Search for the cell housing the specified text and yield its (x, y) center coordinate. 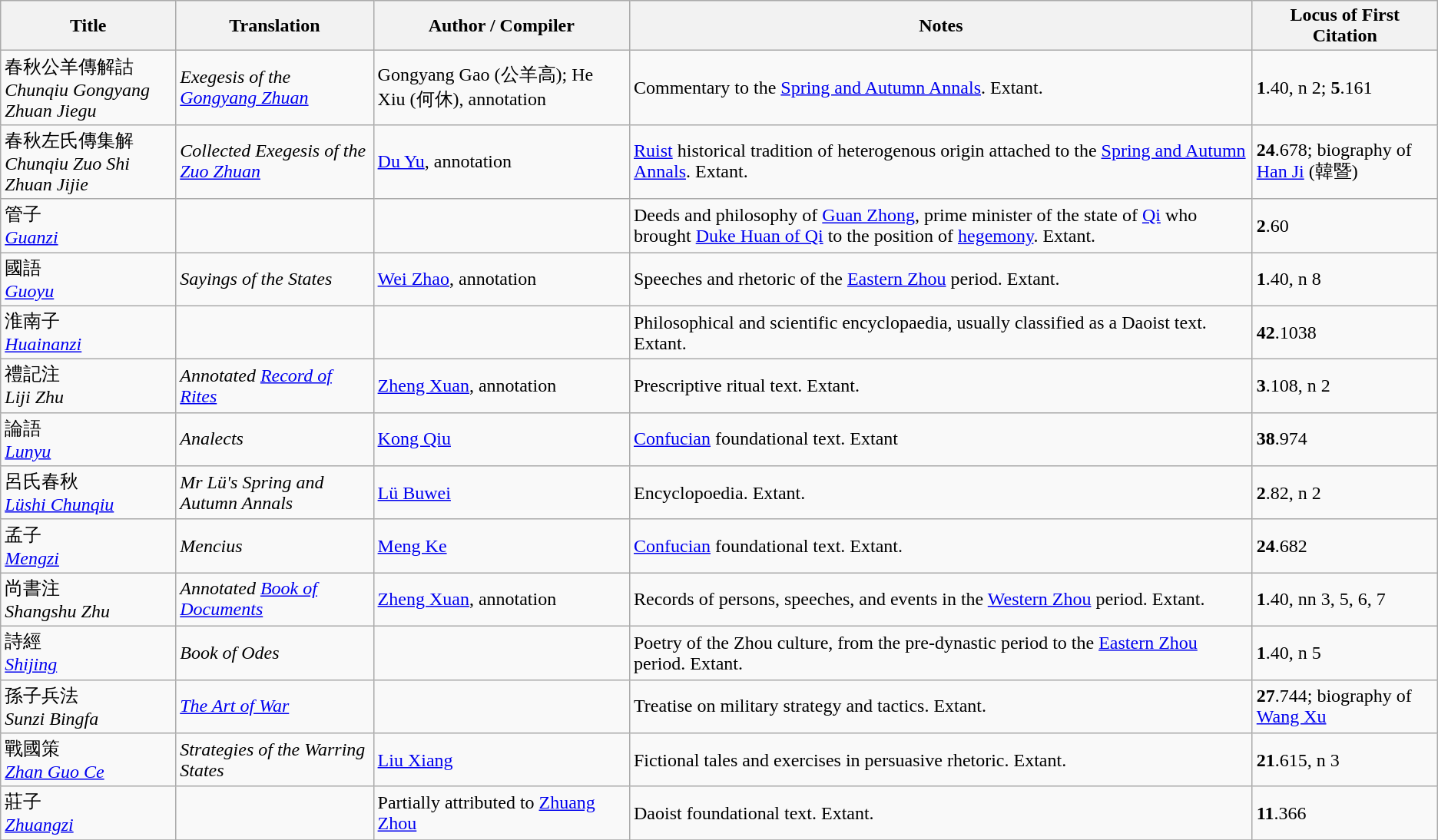
Notes (940, 26)
Poetry of the Zhou culture, from the pre-dynastic period to the Eastern Zhou period. Extant. (940, 653)
Fictional tales and exercises in persuasive rhetoric. Extant. (940, 760)
Strategies of the Warring States (275, 760)
Wei Zhao, annotation (501, 279)
Annotated Book of Documents (275, 600)
1.40, n 5 (1344, 653)
Mr Lü's Spring and Autumn Annals (275, 493)
國語 Guoyu (88, 279)
莊子 Zhuangzi (88, 813)
禮記注 Liji Zhu (88, 386)
2.82, n 2 (1344, 493)
Treatise on military strategy and tactics. Extant. (940, 706)
Confucian foundational text. Extant (940, 439)
Du Yu, annotation (501, 161)
Philosophical and scientific encyclopaedia, usually classified as a Daoist text. Extant. (940, 332)
Kong Qiu (501, 439)
42.1038 (1344, 332)
Translation (275, 26)
Prescriptive ritual text. Extant. (940, 386)
1.40, n 8 (1344, 279)
戰國策 Zhan Guo Ce (88, 760)
Exegesis of the Gongyang Zhuan (275, 88)
Commentary to the Spring and Autumn Annals. Extant. (940, 88)
Speeches and rhetoric of the Eastern Zhou period. Extant. (940, 279)
管子 Guanzi (88, 226)
21.615, n 3 (1344, 760)
Daoist foundational text. Extant. (940, 813)
38.974 (1344, 439)
11.366 (1344, 813)
Confucian foundational text. Extant. (940, 546)
春秋左氏傳集解 Chunqiu Zuo Shi Zhuan Jijie (88, 161)
孫子兵法 Sunzi Bingfa (88, 706)
Partially attributed to Zhuang Zhou (501, 813)
孟子 Mengzi (88, 546)
春秋公羊傳解詁 Chunqiu Gongyang Zhuan Jiegu (88, 88)
Gongyang Gao (公羊高); He Xiu (何休), annotation (501, 88)
論語 Lunyu (88, 439)
呂氏春秋 Lüshi Chunqiu (88, 493)
Records of persons, speeches, and events in the Western Zhou period. Extant. (940, 600)
Collected Exegesis of the Zuo Zhuan (275, 161)
淮南子 Huainanzi (88, 332)
2.60 (1344, 226)
Title (88, 26)
尚書注 Shangshu Zhu (88, 600)
1.40, n 2; 5.161 (1344, 88)
Ruist historical tradition of heterogenous origin attached to the Spring and Autumn Annals. Extant. (940, 161)
Lü Buwei (501, 493)
Locus of First Citation (1344, 26)
Annotated Record of Rites (275, 386)
詩經 Shijing (88, 653)
Author / Compiler (501, 26)
Deeds and philosophy of Guan Zhong, prime minister of the state of Qi who brought Duke Huan of Qi to the position of hegemony. Extant. (940, 226)
Encyclopoedia. Extant. (940, 493)
27.744; biography of Wang Xu (1344, 706)
Analects (275, 439)
24.678; biography of Han Ji (韓暨) (1344, 161)
Sayings of the States (275, 279)
1.40, nn 3, 5, 6, 7 (1344, 600)
The Art of War (275, 706)
Meng Ke (501, 546)
Book of Odes (275, 653)
3.108, n 2 (1344, 386)
Mencius (275, 546)
Liu Xiang (501, 760)
24.682 (1344, 546)
